Search for the cell housing the specified text and yield its [X, Y] center coordinate. 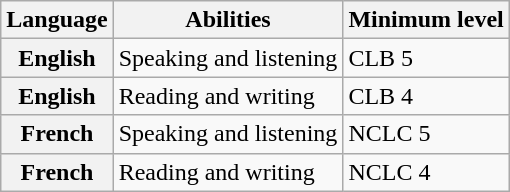
NCLC 5 [426, 134]
Abilities [228, 20]
Language [57, 20]
Minimum level [426, 20]
CLB 5 [426, 58]
CLB 4 [426, 96]
NCLC 4 [426, 172]
